Determine the (X, Y) coordinate at the center of the cell enclosing the given text.  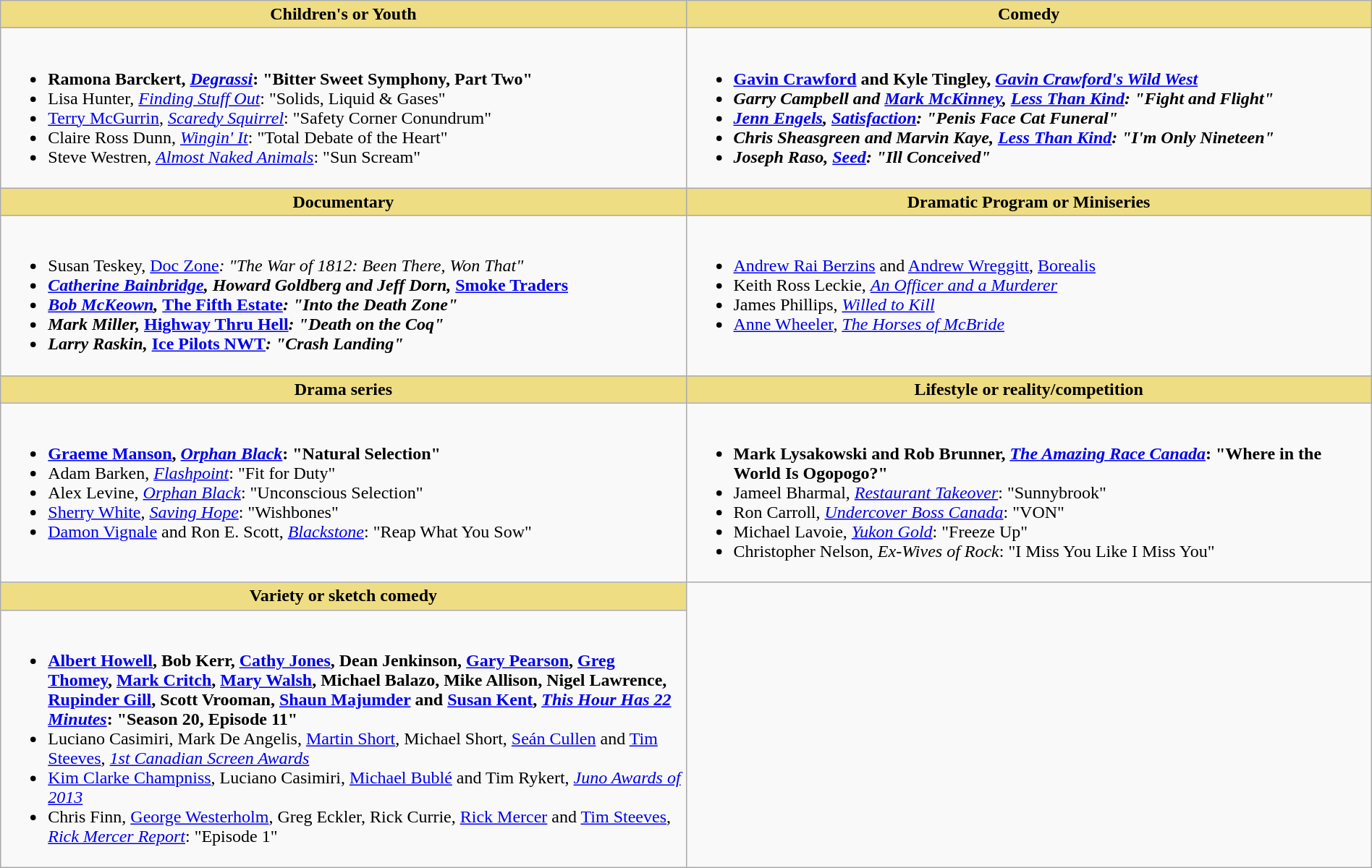
Drama series (343, 389)
Dramatic Program or Miniseries (1029, 202)
Children's or Youth (343, 14)
Comedy (1029, 14)
Documentary (343, 202)
Lifestyle or reality/competition (1029, 389)
Variety or sketch comedy (343, 596)
